Return the (X, Y) coordinate for the center point of the cell that contains the specified text.  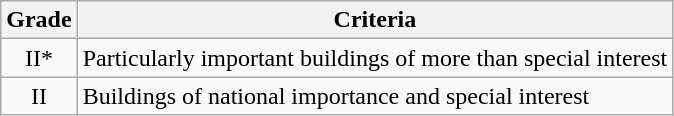
II* (39, 58)
Grade (39, 20)
II (39, 96)
Particularly important buildings of more than special interest (375, 58)
Buildings of national importance and special interest (375, 96)
Criteria (375, 20)
